Output the [x, y] coordinate of the center of the cell containing the given text.  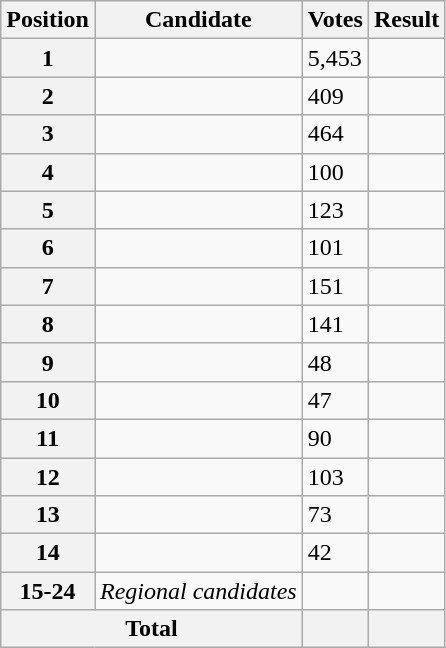
90 [335, 438]
141 [335, 324]
12 [48, 477]
409 [335, 96]
Result [406, 20]
5 [48, 210]
Position [48, 20]
48 [335, 362]
5,453 [335, 58]
47 [335, 400]
8 [48, 324]
151 [335, 286]
103 [335, 477]
2 [48, 96]
100 [335, 172]
13 [48, 515]
3 [48, 134]
9 [48, 362]
6 [48, 248]
4 [48, 172]
Votes [335, 20]
42 [335, 553]
14 [48, 553]
Regional candidates [198, 591]
464 [335, 134]
15-24 [48, 591]
Total [152, 629]
11 [48, 438]
10 [48, 400]
73 [335, 515]
Candidate [198, 20]
123 [335, 210]
101 [335, 248]
7 [48, 286]
1 [48, 58]
